From the cell containing the given text, extract its center point as [x, y] coordinate. 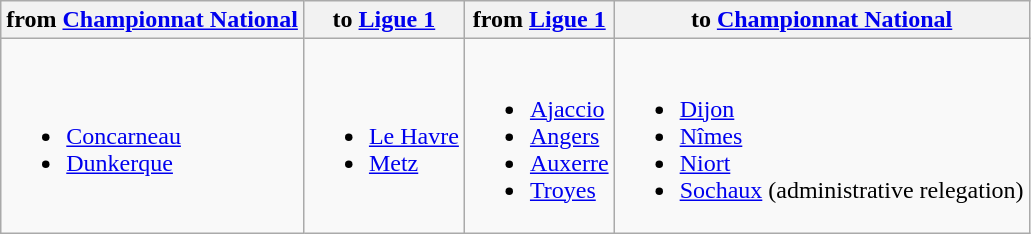
to Championnat National [822, 20]
DijonNîmesNiortSochaux (administrative relegation) [822, 136]
ConcarneauDunkerque [152, 136]
from Championnat National [152, 20]
AjaccioAngersAuxerreTroyes [539, 136]
to Ligue 1 [384, 20]
from Ligue 1 [539, 20]
Le HavreMetz [384, 136]
